Scan for the cell matching the given text and deliver its [X, Y] coordinate at center. 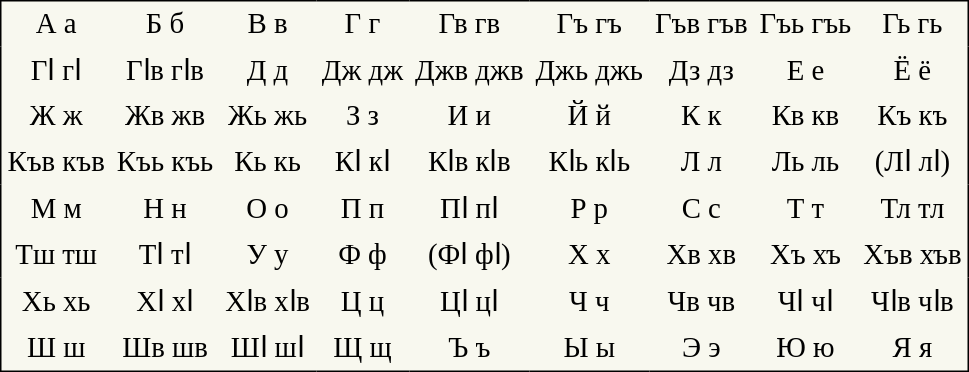
М м [56, 207]
Кв кв [806, 116]
Ц ц [362, 301]
Ё ё [912, 69]
Пӏ пӏ [469, 207]
С с [702, 207]
Кӏь кӏь [589, 161]
Кӏ кӏ [362, 161]
Гь гь [912, 24]
Чв чв [702, 301]
Г г [362, 24]
Ф ф [362, 254]
Шв шв [165, 348]
Кӏв кӏв [469, 161]
Къв къв [56, 161]
Джь джь [589, 69]
А а [56, 24]
Я я [912, 348]
Б б [165, 24]
П п [362, 207]
(Фӏ фӏ) [469, 254]
И и [469, 116]
Кь кь [268, 161]
Ю ю [806, 348]
Т т [806, 207]
Цӏ цӏ [469, 301]
Жь жь [268, 116]
Дж дж [362, 69]
К к [702, 116]
Хв хв [702, 254]
Л л [702, 161]
Чӏ чӏ [806, 301]
Ъ ъ [469, 348]
Къ къ [912, 116]
Э э [702, 348]
Р р [589, 207]
У у [268, 254]
Ш ш [56, 348]
Хъв хъв [912, 254]
Жв жв [165, 116]
Гъ гъ [589, 24]
Гв гв [469, 24]
Чӏв чӏв [912, 301]
Гӏв гӏв [165, 69]
Джв джв [469, 69]
Н н [165, 207]
Щ щ [362, 348]
Ч ч [589, 301]
Тл тл [912, 207]
Дз дз [702, 69]
Тш тш [56, 254]
О о [268, 207]
Шӏ шӏ [268, 348]
Е е [806, 69]
Д д [268, 69]
Ы ы [589, 348]
Тӏ тӏ [165, 254]
(Лӏ лӏ) [912, 161]
Хӏв хӏв [268, 301]
Къь къь [165, 161]
З з [362, 116]
Гъв гъв [702, 24]
Хъ хъ [806, 254]
Ль ль [806, 161]
Гӏ гӏ [56, 69]
Хӏ хӏ [165, 301]
Й й [589, 116]
Хь хь [56, 301]
Ж ж [56, 116]
Гъь гъь [806, 24]
Х х [589, 254]
В в [268, 24]
